Scan for the cell matching the given text and deliver its (X, Y) coordinate at center. 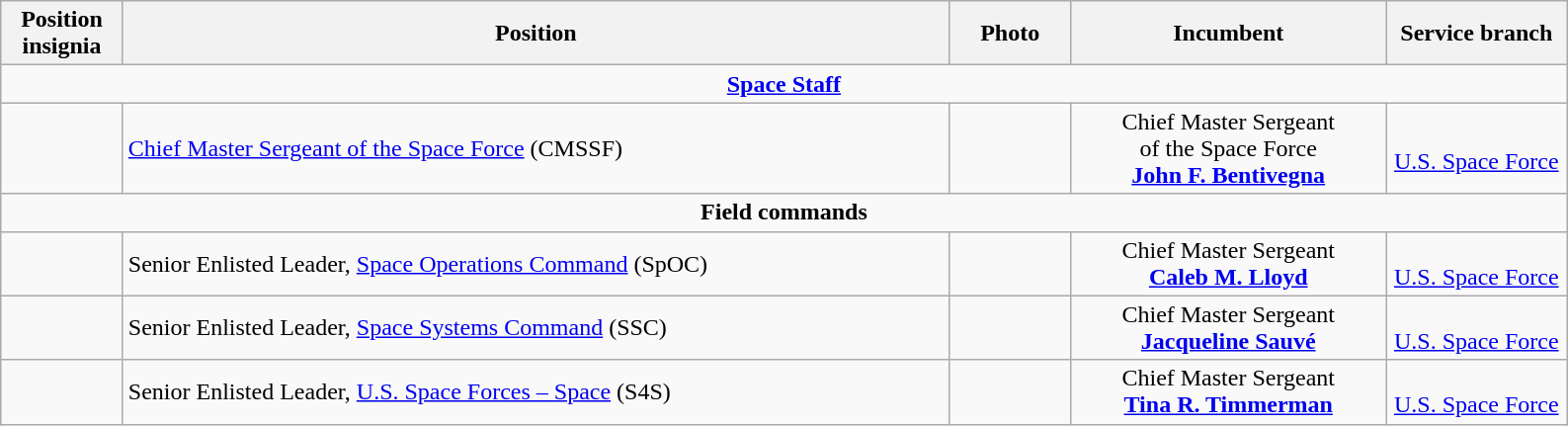
Incumbent (1229, 34)
Senior Enlisted Leader, Space Systems Command (SSC) (536, 328)
Field commands (784, 213)
Service branch (1476, 34)
Chief Master Sergeantof the Space ForceJohn F. Bentivegna (1229, 148)
Photo (1010, 34)
Senior Enlisted Leader, U.S. Space Forces – Space (S4S) (536, 391)
Chief Master SergeantCaleb M. Lloyd (1229, 263)
Position insignia (62, 34)
Chief Master Sergeant of the Space Force (CMSSF) (536, 148)
Chief Master SergeantTina R. Timmerman (1229, 391)
Position (536, 34)
Space Staff (784, 84)
Chief Master SergeantJacqueline Sauvé (1229, 328)
Senior Enlisted Leader, Space Operations Command (SpOC) (536, 263)
